Detect which cell encompasses the target text, then output its [X, Y] center coordinate. 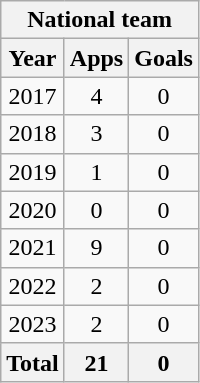
3 [96, 134]
Goals [164, 58]
Apps [96, 58]
2019 [33, 172]
2018 [33, 134]
Year [33, 58]
Total [33, 362]
21 [96, 362]
2021 [33, 248]
2022 [33, 286]
2017 [33, 96]
4 [96, 96]
1 [96, 172]
2023 [33, 324]
9 [96, 248]
2020 [33, 210]
National team [100, 20]
